Locate the cell with the specified text and output its (X, Y) center coordinate. 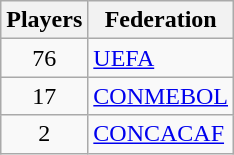
2 (44, 134)
Players (44, 20)
17 (44, 96)
76 (44, 58)
CONCACAF (161, 134)
UEFA (161, 58)
CONMEBOL (161, 96)
Federation (161, 20)
